Return [x, y] of the center of cell containing provided text 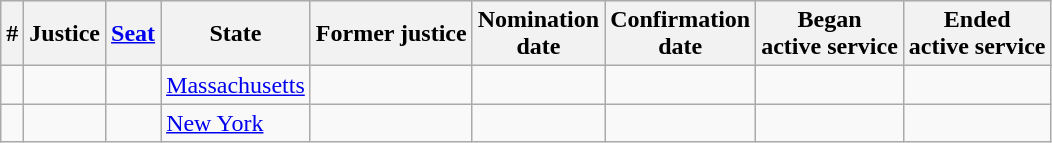
Massachusetts [236, 85]
Justice [65, 34]
Endedactive service [977, 34]
Confirmationdate [680, 34]
Beganactive service [830, 34]
# [12, 34]
Nominationdate [538, 34]
Former justice [391, 34]
State [236, 34]
Seat [134, 34]
New York [236, 123]
